From the cell containing the given text, extract its center point as [X, Y] coordinate. 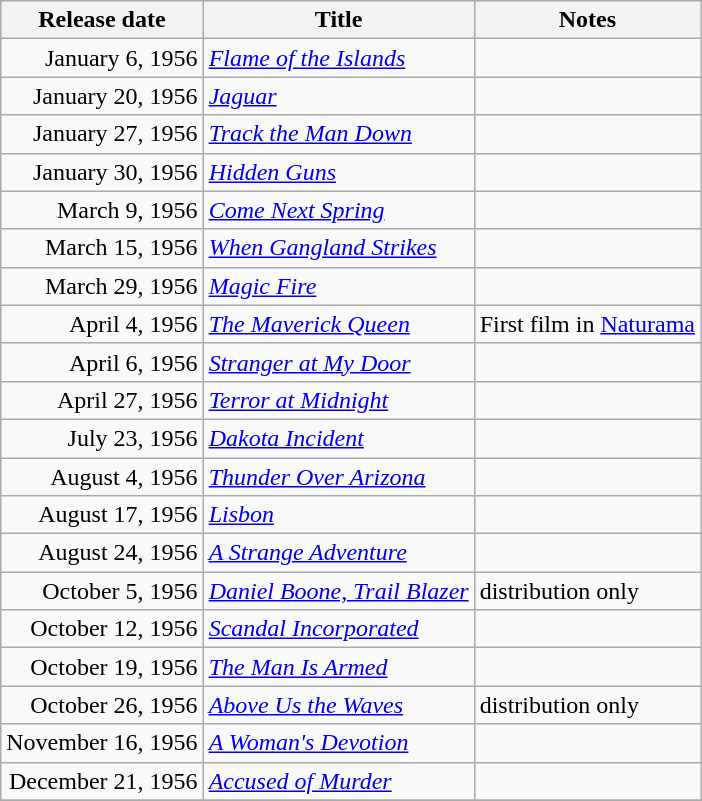
Terror at Midnight [338, 400]
October 26, 1956 [102, 705]
March 29, 1956 [102, 286]
The Maverick Queen [338, 324]
December 21, 1956 [102, 781]
August 24, 1956 [102, 553]
July 23, 1956 [102, 438]
Daniel Boone, Trail Blazer [338, 591]
October 5, 1956 [102, 591]
Dakota Incident [338, 438]
January 20, 1956 [102, 96]
March 15, 1956 [102, 248]
Flame of the Islands [338, 58]
April 27, 1956 [102, 400]
January 27, 1956 [102, 134]
Jaguar [338, 96]
Come Next Spring [338, 210]
First film in Naturama [587, 324]
March 9, 1956 [102, 210]
Thunder Over Arizona [338, 477]
Lisbon [338, 515]
Title [338, 20]
When Gangland Strikes [338, 248]
August 17, 1956 [102, 515]
April 4, 1956 [102, 324]
January 30, 1956 [102, 172]
August 4, 1956 [102, 477]
Notes [587, 20]
Accused of Murder [338, 781]
Magic Fire [338, 286]
Release date [102, 20]
A Woman's Devotion [338, 743]
Track the Man Down [338, 134]
April 6, 1956 [102, 362]
October 19, 1956 [102, 667]
A Strange Adventure [338, 553]
Hidden Guns [338, 172]
Stranger at My Door [338, 362]
October 12, 1956 [102, 629]
Above Us the Waves [338, 705]
January 6, 1956 [102, 58]
Scandal Incorporated [338, 629]
The Man Is Armed [338, 667]
November 16, 1956 [102, 743]
